Pinpoint the cell where the given text exists, returning its [X, Y] midpoint coordinate. 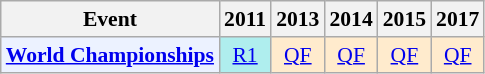
2013 [298, 19]
R1 [245, 55]
World Championships [110, 55]
2011 [245, 19]
2015 [404, 19]
2017 [458, 19]
2014 [350, 19]
Event [110, 19]
